Capture the cell that displays the provided text and extract its (x, y) central coordinate. 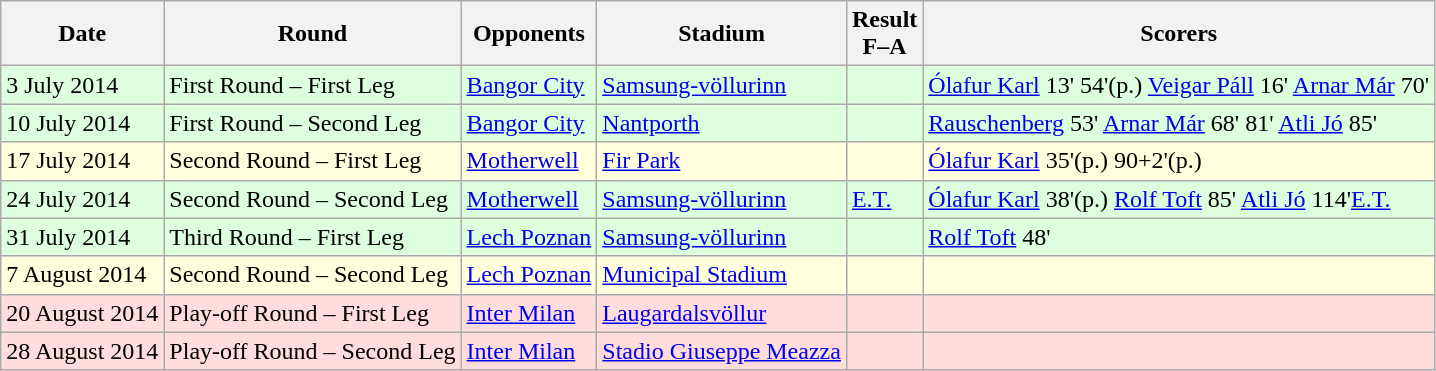
Municipal Stadium (722, 275)
10 July 2014 (82, 123)
Laugardalsvöllur (722, 313)
Ólafur Karl 13' 54'(p.) Veigar Páll 16' Arnar Már 70' (1179, 85)
ResultF–A (884, 34)
Opponents (529, 34)
Stadio Giuseppe Meazza (722, 351)
Nantporth (722, 123)
Play-off Round – Second Leg (312, 351)
First Round – First Leg (312, 85)
Date (82, 34)
Round (312, 34)
Third Round – First Leg (312, 237)
17 July 2014 (82, 161)
31 July 2014 (82, 237)
Ólafur Karl 38'(p.) Rolf Toft 85' Atli Jó 114'E.T. (1179, 199)
Scorers (1179, 34)
20 August 2014 (82, 313)
24 July 2014 (82, 199)
Fir Park (722, 161)
Ólafur Karl 35'(p.) 90+2'(p.) (1179, 161)
E.T. (884, 199)
First Round – Second Leg (312, 123)
Play-off Round – First Leg (312, 313)
28 August 2014 (82, 351)
Stadium (722, 34)
3 July 2014 (82, 85)
7 August 2014 (82, 275)
Rolf Toft 48' (1179, 237)
Rauschenberg 53' Arnar Már 68' 81' Atli Jó 85' (1179, 123)
Second Round – First Leg (312, 161)
